Locate the cell with the specified text and output its [x, y] center coordinate. 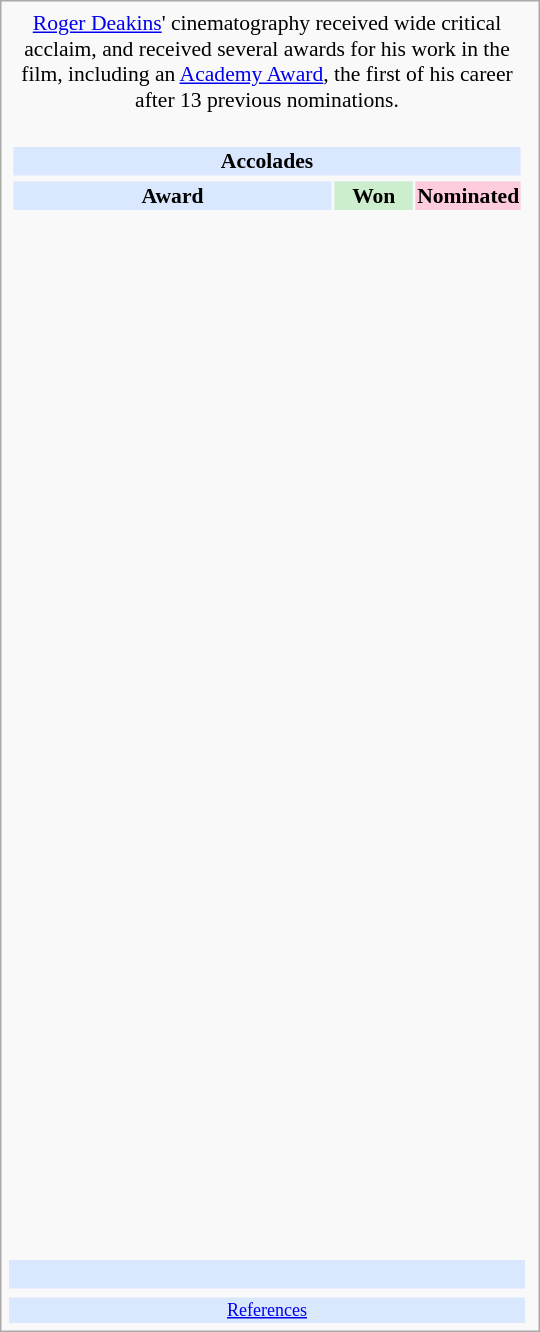
Won [374, 195]
References [267, 1310]
Nominated [468, 195]
Accolades Award Won Nominated [267, 687]
Accolades [266, 161]
Award [172, 195]
